Return the [X, Y] coordinate for the center point of the cell that contains the specified text.  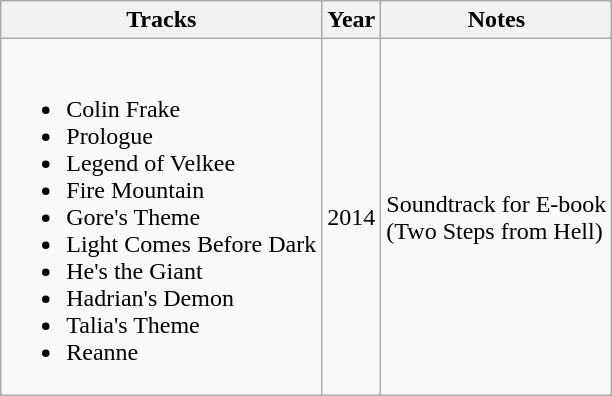
Notes [496, 20]
Year [352, 20]
Tracks [162, 20]
Soundtrack for E-book(Two Steps from Hell) [496, 217]
2014 [352, 217]
Colin FrakePrologueLegend of VelkeeFire MountainGore's ThemeLight Comes Before DarkHe's the GiantHadrian's DemonTalia's ThemeReanne [162, 217]
